Provide the (X, Y) coordinate of the cell's center where the given text is located.  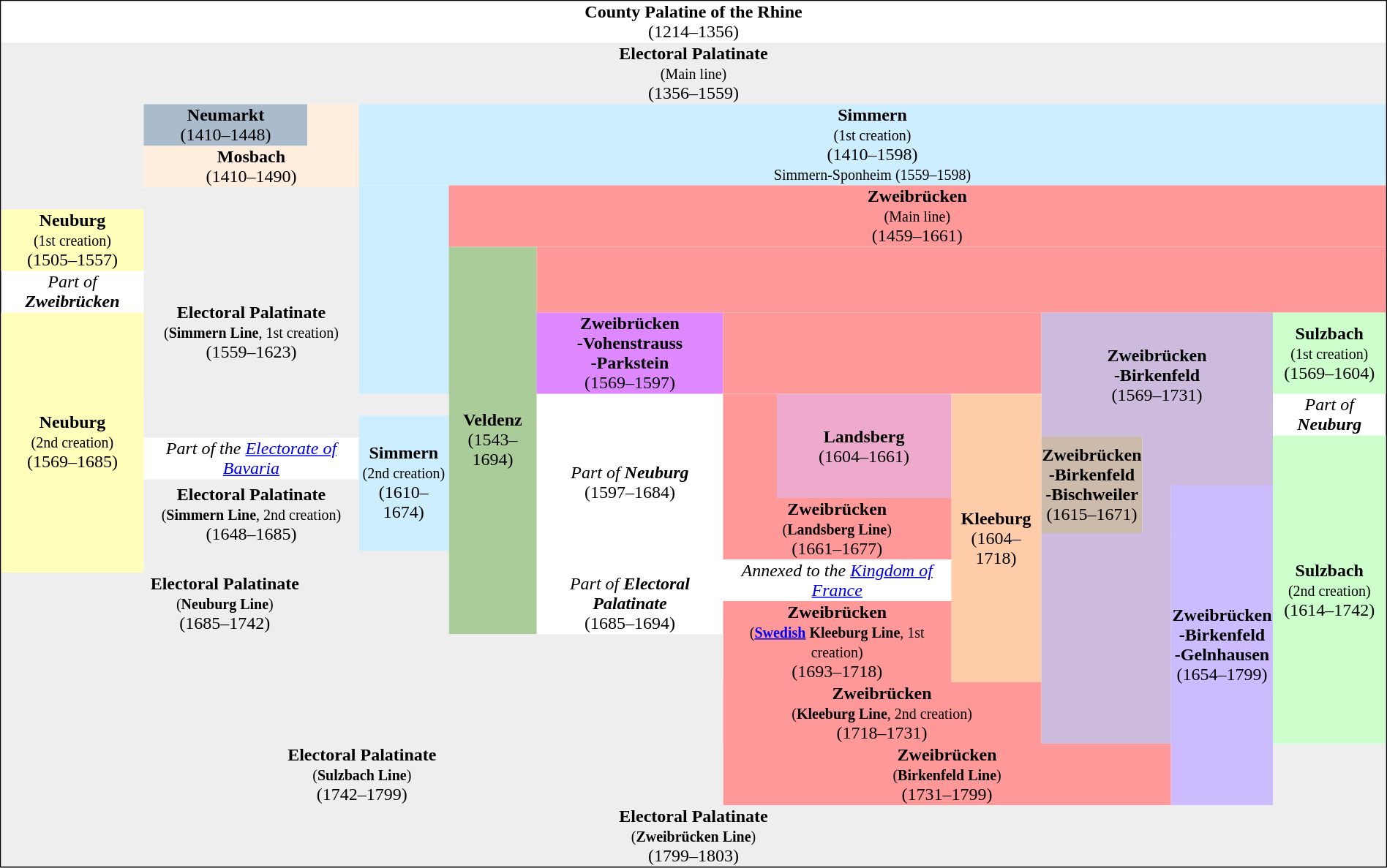
Kleeburg(1604–1718) (996, 537)
County Palatine of the Rhine(1214–1356) (693, 22)
Electoral Palatinate(Main line)(1356–1559) (693, 73)
Neuburg(2nd creation)(1569–1685) (73, 443)
Part of Zweibrücken (73, 291)
Part of Neuburg (1329, 414)
Simmern(2nd creation)(1610–1674) (404, 483)
Zweibrücken(Birkenfeld Line)(1731–1799) (947, 774)
Part of Neuburg(1597–1684) (630, 483)
Part of Electoral Palatinate(1685–1694) (630, 603)
Zweibrücken(Landsberg Line)(1661–1677) (837, 529)
Veldenz(1543–1694) (493, 440)
Mosbach(1410–1490) (251, 167)
Zweibrücken(Swedish Kleeburg Line, 1st creation)(1693–1718) (837, 642)
Part of the Electorate of Bavaria (251, 458)
Zweibrücken(Main line)(1459–1661) (917, 216)
Electoral Palatinate(Sulzbach Line)(1742–1799) (363, 774)
Neumarkt(1410–1448) (225, 124)
Electoral Palatinate(Simmern Line, 1st creation)(1559–1623) (251, 332)
Zweibrücken(Kleeburg Line, 2nd creation)(1718–1731) (882, 713)
Zweibrücken-Vohenstrauss-Parkstein(1569–1597) (630, 354)
Annexed to the Kingdom of France (837, 581)
Sulzbach(2nd creation)(1614–1742) (1329, 590)
Zweibrücken-Birkenfeld-Gelnhausen(1654–1799) (1222, 645)
Landsberg(1604–1661) (864, 445)
Zweibrücken-Birkenfeld(1569–1731) (1157, 375)
Zweibrücken-Birkenfeld-Bischweiler(1615–1671) (1091, 485)
Electoral Palatinate(Zweibrücken Line)(1799–1803) (693, 836)
Electoral Palatinate(Neuburg Line)(1685–1742) (225, 603)
Simmern(1st creation)(1410–1598)Simmern-Sponheim (1559–1598) (873, 145)
Sulzbach(1st creation)(1569–1604) (1329, 354)
Electoral Palatinate(Simmern Line, 2nd creation)(1648–1685) (251, 515)
Neuburg(1st creation)(1505–1557) (73, 240)
